Detect which cell encompasses the target text, then output its [x, y] center coordinate. 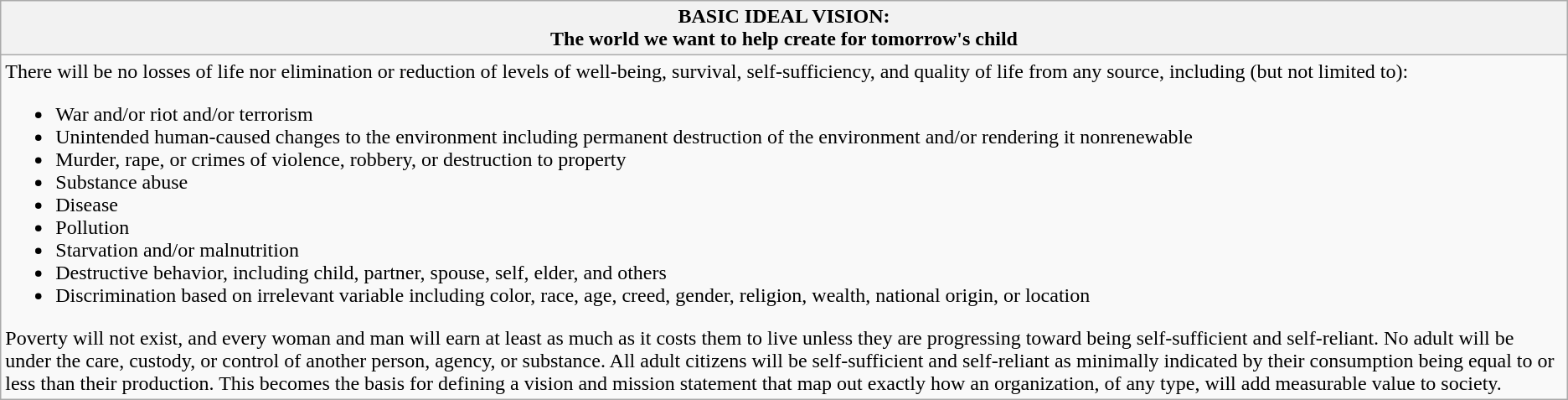
BASIC IDEAL VISION:The world we want to help create for tomorrow's child [784, 29]
